Extract the [X, Y] coordinate from the center of the cell holding the provided text.  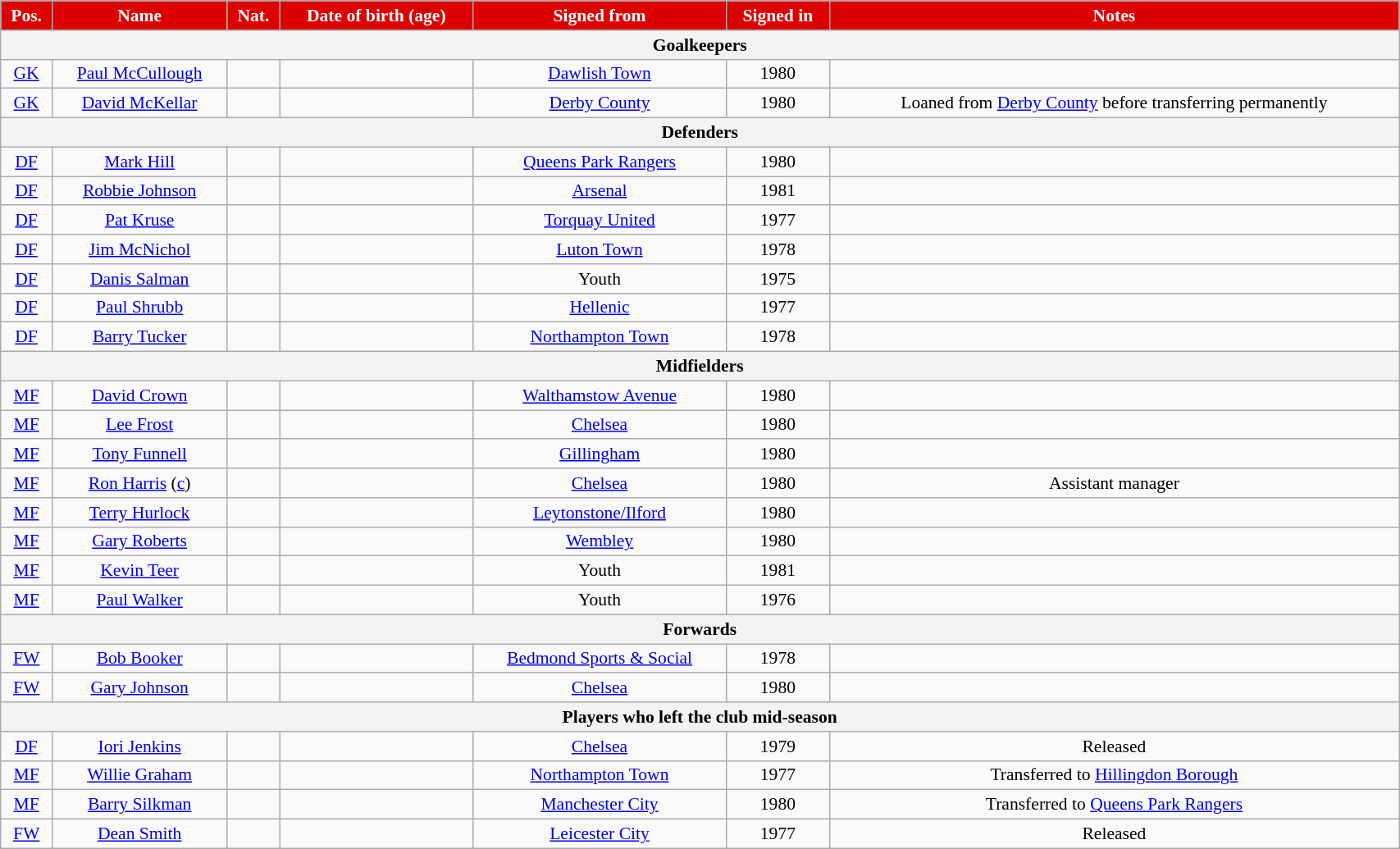
Terry Hurlock [139, 513]
Danis Salman [139, 279]
Name [139, 16]
Kevin Teer [139, 571]
Loaned from Derby County before transferring permanently [1114, 103]
Arsenal [599, 191]
Date of birth (age) [376, 16]
Signed from [599, 16]
Mark Hill [139, 162]
Willie Graham [139, 775]
Nat. [253, 16]
Gary Roberts [139, 541]
Gary Johnson [139, 688]
Goalkeepers [700, 45]
Torquay United [599, 221]
Forwards [700, 629]
Dawlish Town [599, 74]
Lee Frost [139, 425]
David Crown [139, 395]
Transferred to Queens Park Rangers [1114, 805]
Walthamstow Avenue [599, 395]
Wembley [599, 541]
Gillingham [599, 454]
Leicester City [599, 834]
Notes [1114, 16]
Dean Smith [139, 834]
Pos. [26, 16]
Manchester City [599, 805]
Iori Jenkins [139, 746]
Queens Park Rangers [599, 162]
1975 [778, 279]
1979 [778, 746]
Barry Tucker [139, 337]
Hellenic [599, 308]
Derby County [599, 103]
Pat Kruse [139, 221]
Transferred to Hillingdon Borough [1114, 775]
Leytonstone/Ilford [599, 513]
Robbie Johnson [139, 191]
Barry Silkman [139, 805]
Jim McNichol [139, 249]
Paul Walker [139, 600]
Ron Harris (c) [139, 483]
1976 [778, 600]
Bedmond Sports & Social [599, 659]
David McKellar [139, 103]
Bob Booker [139, 659]
Luton Town [599, 249]
Paul McCullough [139, 74]
Midfielders [700, 367]
Assistant manager [1114, 483]
Tony Funnell [139, 454]
Defenders [700, 133]
Signed in [778, 16]
Players who left the club mid-season [700, 717]
Paul Shrubb [139, 308]
